Pinpoint the cell where the given text exists, returning its [x, y] midpoint coordinate. 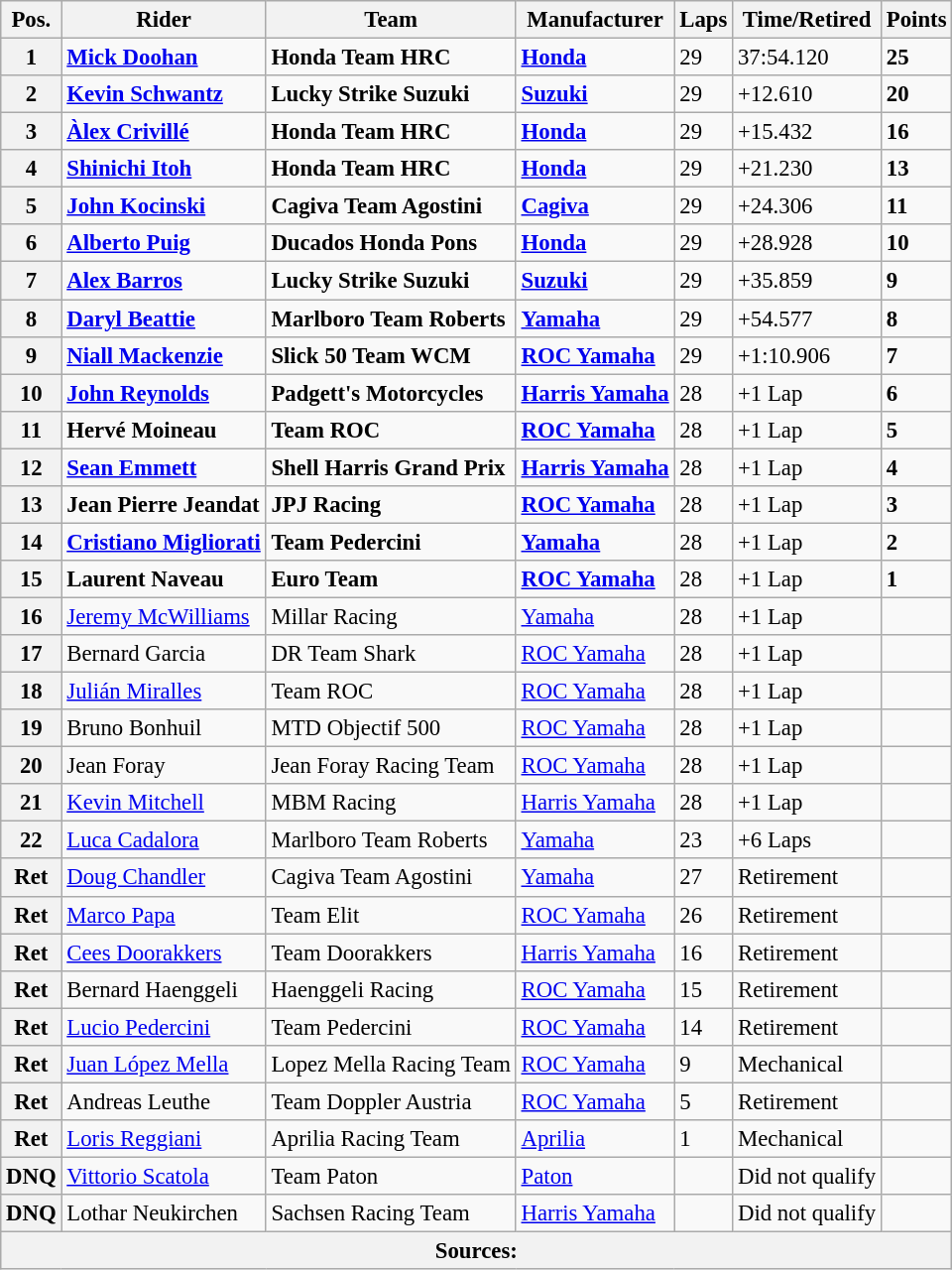
Shinichi Itoh [164, 169]
Daryl Beattie [164, 318]
Euro Team [391, 579]
Loris Reggiani [164, 1139]
23 [704, 840]
25 [916, 58]
Marco Papa [164, 915]
Aprilia [595, 1139]
21 [32, 803]
DR Team Shark [391, 654]
Bruno Bonhuil [164, 728]
Slick 50 Team WCM [391, 355]
Rider [164, 20]
Lucio Pedercini [164, 1027]
Manufacturer [595, 20]
Àlex Crivillé [164, 132]
Points [916, 20]
22 [32, 840]
+15.432 [807, 132]
Vittorio Scatola [164, 1176]
Luca Cadalora [164, 840]
Padgett's Motorcycles [391, 393]
17 [32, 654]
Cees Doorakkers [164, 952]
+35.859 [807, 281]
37:54.120 [807, 58]
Team Doorakkers [391, 952]
Jean Foray [164, 766]
Alberto Puig [164, 243]
Ducados Honda Pons [391, 243]
18 [32, 692]
John Reynolds [164, 393]
Niall Mackenzie [164, 355]
Bernard Garcia [164, 654]
Team [391, 20]
Haenggeli Racing [391, 989]
Cristiano Migliorati [164, 542]
Time/Retired [807, 20]
Doug Chandler [164, 878]
Julián Miralles [164, 692]
Lothar Neukirchen [164, 1213]
Sources: [476, 1251]
Paton [595, 1176]
Mick Doohan [164, 58]
Sachsen Racing Team [391, 1213]
Juan López Mella [164, 1065]
12 [32, 467]
John Kocinski [164, 206]
Cagiva [595, 206]
+28.928 [807, 243]
+6 Laps [807, 840]
Laps [704, 20]
Andreas Leuthe [164, 1101]
Millar Racing [391, 616]
+54.577 [807, 318]
Hervé Moineau [164, 430]
Team Elit [391, 915]
Team Paton [391, 1176]
+1:10.906 [807, 355]
Kevin Mitchell [164, 803]
Team Doppler Austria [391, 1101]
26 [704, 915]
Shell Harris Grand Prix [391, 467]
Lopez Mella Racing Team [391, 1065]
MTD Objectif 500 [391, 728]
+12.610 [807, 94]
Pos. [32, 20]
Jean Pierre Jeandat [164, 505]
+24.306 [807, 206]
Aprilia Racing Team [391, 1139]
Jeremy McWilliams [164, 616]
Bernard Haenggeli [164, 989]
MBM Racing [391, 803]
Sean Emmett [164, 467]
Jean Foray Racing Team [391, 766]
Laurent Naveau [164, 579]
Alex Barros [164, 281]
19 [32, 728]
JPJ Racing [391, 505]
27 [704, 878]
+21.230 [807, 169]
Kevin Schwantz [164, 94]
